Determine the (x, y) coordinate at the center of the cell enclosing the given text.  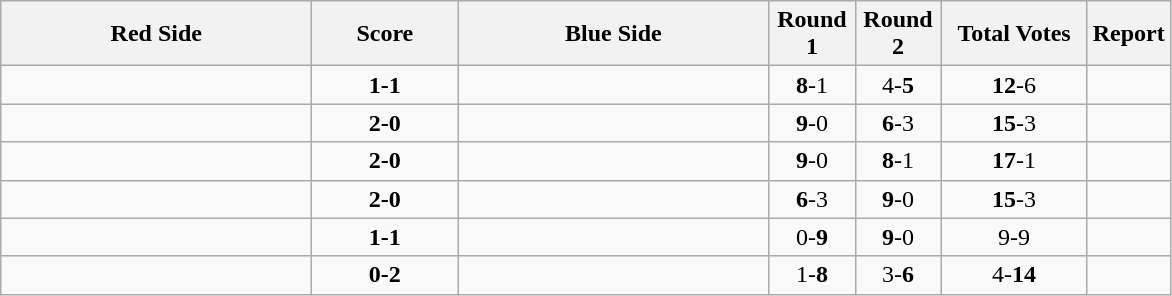
0-2 (385, 275)
Score (385, 34)
Blue Side (614, 34)
Red Side (156, 34)
1-8 (812, 275)
9-9 (1014, 237)
3-6 (898, 275)
4-5 (898, 85)
17-1 (1014, 161)
Round 1 (812, 34)
Total Votes (1014, 34)
Round 2 (898, 34)
0-9 (812, 237)
4-14 (1014, 275)
12-6 (1014, 85)
Report (1128, 34)
